Detect which cell encompasses the target text, then output its (X, Y) center coordinate. 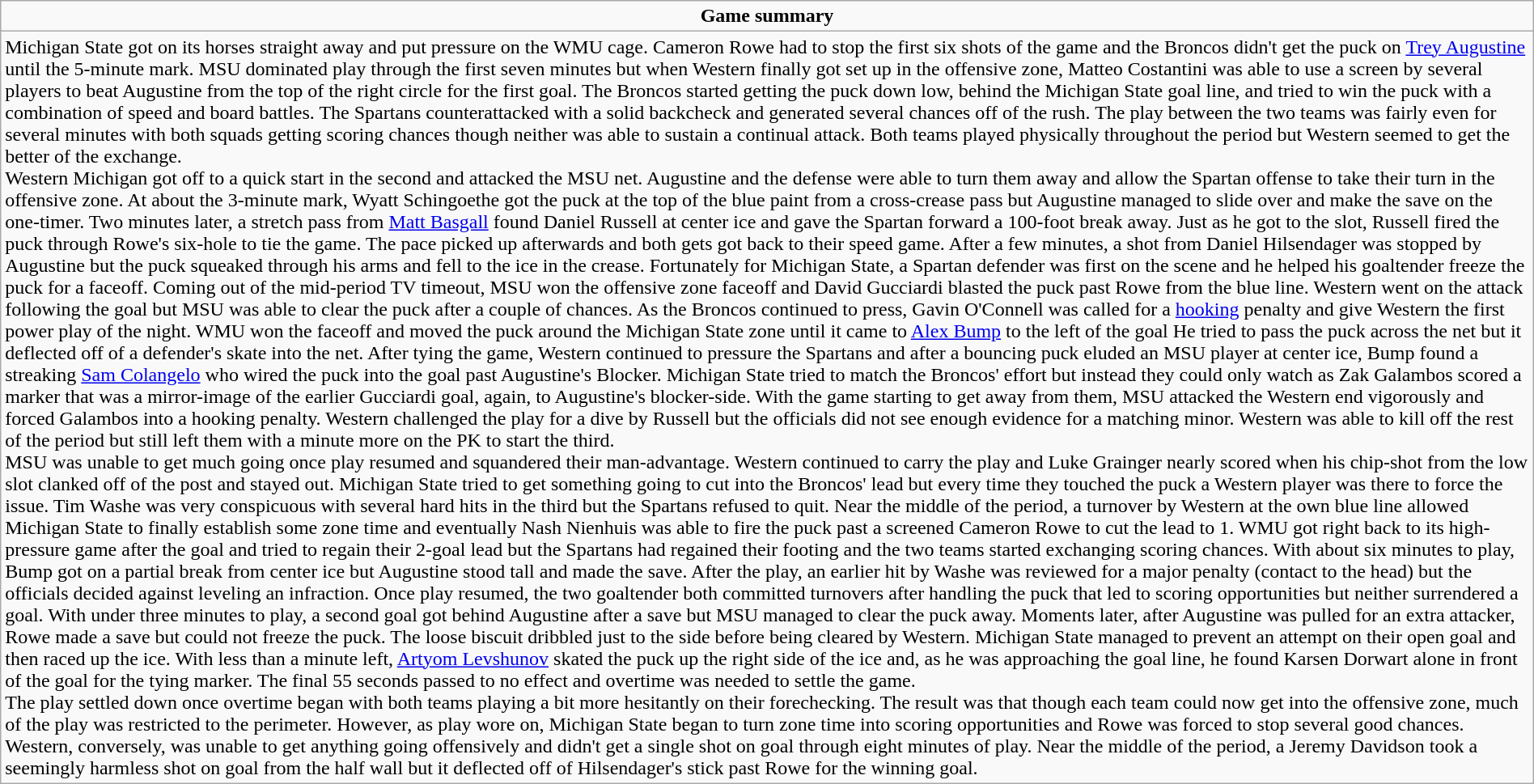
Game summary (767, 16)
